Extract the [X, Y] coordinate from the center of the cell holding the provided text.  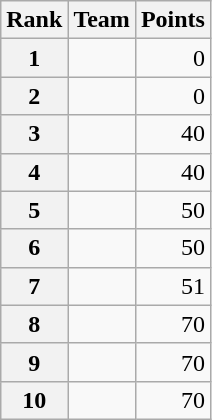
4 [34, 172]
1 [34, 58]
5 [34, 210]
Team [102, 20]
Points [172, 20]
3 [34, 134]
8 [34, 324]
2 [34, 96]
7 [34, 286]
6 [34, 248]
51 [172, 286]
9 [34, 362]
Rank [34, 20]
10 [34, 400]
